Locate the cell with the specified text and output its (x, y) center coordinate. 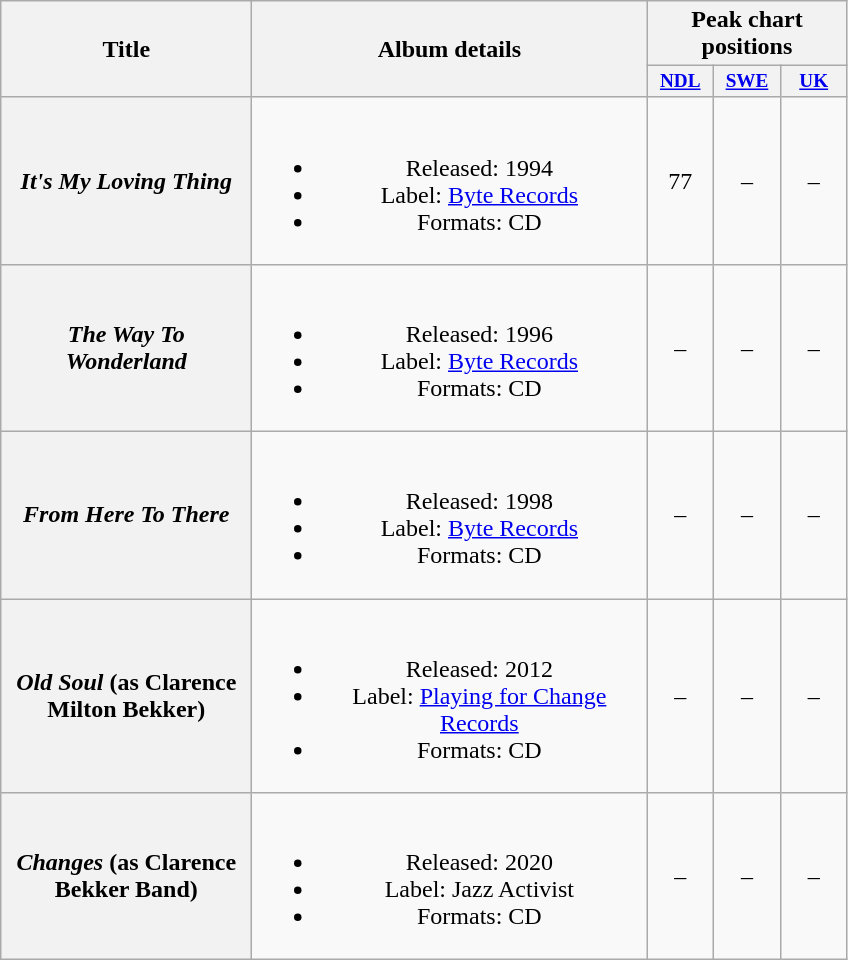
From Here To There (126, 516)
Released: 2020Label: Jazz ActivistFormats: CD (450, 876)
Released: 1994Label: Byte RecordsFormats: CD (450, 180)
SWE (748, 82)
Changes (as Clarence Bekker Band) (126, 876)
Released: 1998Label: Byte RecordsFormats: CD (450, 516)
Released: 2012Label: Playing for Change RecordsFormats: CD (450, 696)
The Way To Wonderland (126, 348)
Released: 1996Label: Byte RecordsFormats: CD (450, 348)
It's My Loving Thing (126, 180)
NDL (680, 82)
Old Soul (as Clarence Milton Bekker) (126, 696)
UK (814, 82)
77 (680, 180)
Title (126, 50)
Album details (450, 50)
Peak chart positions (747, 34)
